Return the (x, y) coordinate for the center point of the cell that contains the specified text.  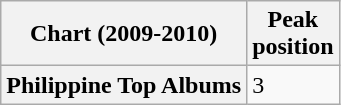
3 (293, 85)
Philippine Top Albums (124, 85)
Chart (2009-2010) (124, 34)
Peakposition (293, 34)
